Determine the (x, y) coordinate at the center of the cell enclosing the given text.  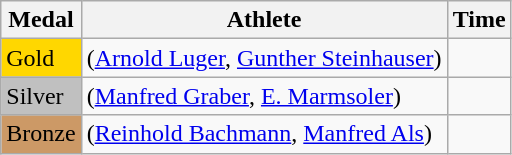
Gold (41, 58)
Bronze (41, 134)
(Arnold Luger, Gunther Steinhauser) (264, 58)
Time (479, 20)
Medal (41, 20)
(Manfred Graber, E. Marmsoler) (264, 96)
Athlete (264, 20)
Silver (41, 96)
(Reinhold Bachmann, Manfred Als) (264, 134)
